Determine the (x, y) coordinate at the center of the cell enclosing the given text.  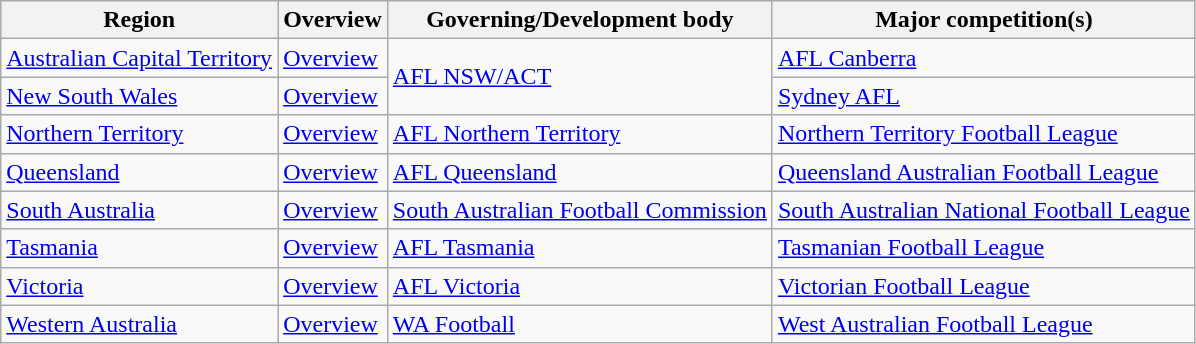
AFL Queensland (580, 172)
Tasmanian Football League (984, 248)
South Australia (140, 210)
South Australian National Football League (984, 210)
WA Football (580, 324)
Region (140, 20)
AFL Canberra (984, 58)
Queensland (140, 172)
AFL NSW/ACT (580, 77)
AFL Tasmania (580, 248)
Governing/Development body (580, 20)
Australian Capital Territory (140, 58)
Northern Territory Football League (984, 134)
AFL Northern Territory (580, 134)
Western Australia (140, 324)
Victoria (140, 286)
Northern Territory (140, 134)
Sydney AFL (984, 96)
Victorian Football League (984, 286)
New South Wales (140, 96)
Queensland Australian Football League (984, 172)
West Australian Football League (984, 324)
South Australian Football Commission (580, 210)
Tasmania (140, 248)
AFL Victoria (580, 286)
Major competition(s) (984, 20)
